Output the (x, y) coordinate of the center of the cell containing the given text.  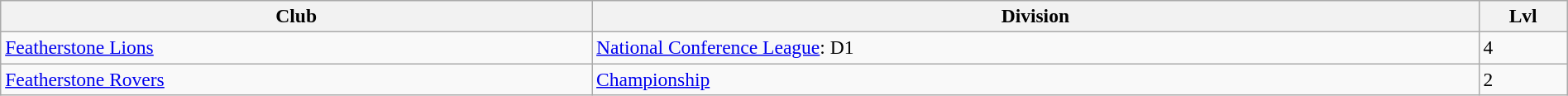
Club (296, 16)
Championship (1035, 79)
Featherstone Lions (296, 47)
Division (1035, 16)
Featherstone Rovers (296, 79)
National Conference League: D1 (1035, 47)
Lvl (1523, 16)
2 (1523, 79)
4 (1523, 47)
